Locate the cell with the specified text and output its [x, y] center coordinate. 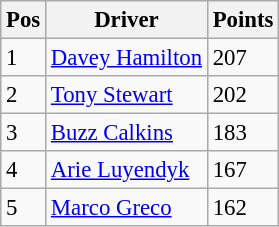
Pos [24, 20]
3 [24, 133]
207 [242, 58]
Buzz Calkins [127, 133]
1 [24, 58]
Tony Stewart [127, 95]
4 [24, 170]
Arie Luyendyk [127, 170]
162 [242, 208]
Points [242, 20]
202 [242, 95]
183 [242, 133]
2 [24, 95]
5 [24, 208]
Davey Hamilton [127, 58]
Marco Greco [127, 208]
Driver [127, 20]
167 [242, 170]
